Detect which cell encompasses the target text, then output its (x, y) center coordinate. 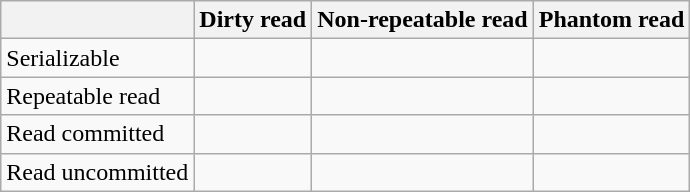
Read committed (98, 134)
Dirty read (253, 20)
Read uncommitted (98, 172)
Phantom read (612, 20)
Non-repeatable read (422, 20)
Serializable (98, 58)
Repeatable read (98, 96)
